For the text-containing cell, return its midpoint in (x, y) coordinate format. 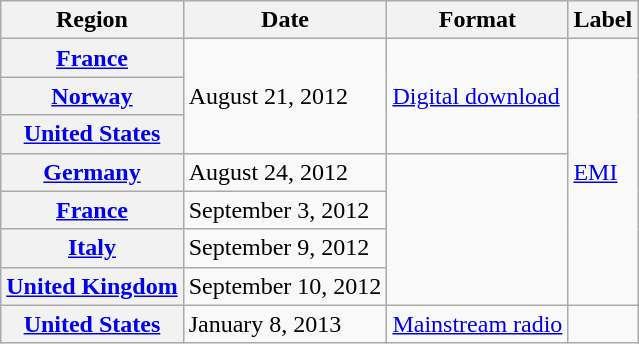
September 9, 2012 (285, 248)
Format (478, 20)
Mainstream radio (478, 324)
Germany (92, 172)
September 10, 2012 (285, 286)
Date (285, 20)
Digital download (478, 96)
EMI (603, 172)
Label (603, 20)
Italy (92, 248)
United Kingdom (92, 286)
Norway (92, 96)
Region (92, 20)
August 21, 2012 (285, 96)
January 8, 2013 (285, 324)
September 3, 2012 (285, 210)
August 24, 2012 (285, 172)
